Find where the given text appears and provide that cell's center as [X, Y] coordinate. 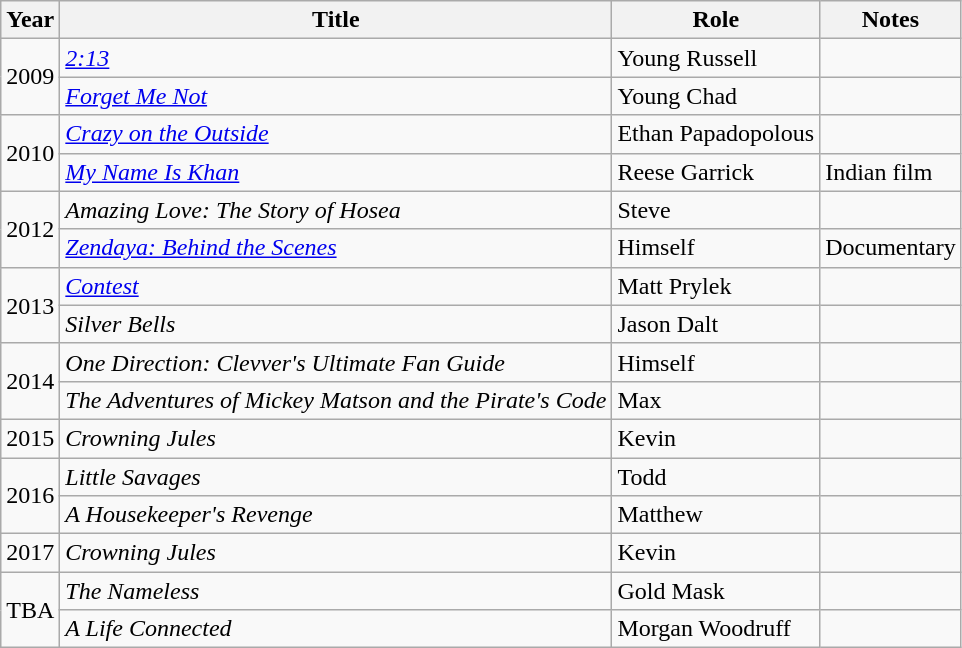
Jason Dalt [716, 324]
Gold Mask [716, 591]
Young Russell [716, 58]
Documentary [891, 248]
Silver Bells [336, 324]
Amazing Love: The Story of Hosea [336, 210]
Role [716, 20]
Todd [716, 477]
Matthew [716, 515]
Title [336, 20]
Matt Prylek [716, 286]
The Adventures of Mickey Matson and the Pirate's Code [336, 400]
2014 [30, 381]
Year [30, 20]
Morgan Woodruff [716, 629]
Steve [716, 210]
A Housekeeper's Revenge [336, 515]
Forget Me Not [336, 96]
Young Chad [716, 96]
Contest [336, 286]
A Life Connected [336, 629]
One Direction: Clevver's Ultimate Fan Guide [336, 362]
Little Savages [336, 477]
2017 [30, 553]
2015 [30, 438]
2016 [30, 496]
My Name Is Khan [336, 172]
2010 [30, 153]
Reese Garrick [716, 172]
Zendaya: Behind the Scenes [336, 248]
The Nameless [336, 591]
Ethan Papadopolous [716, 134]
Notes [891, 20]
Max [716, 400]
2013 [30, 305]
2009 [30, 77]
Crazy on the Outside [336, 134]
2:13 [336, 58]
Indian film [891, 172]
TBA [30, 610]
2012 [30, 229]
